For the text-containing cell, return its midpoint in (X, Y) coordinate format. 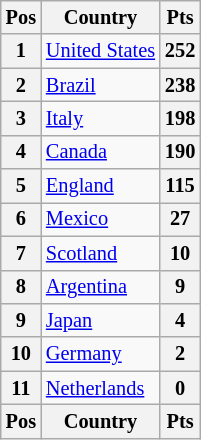
Canada (100, 152)
United States (100, 51)
198 (180, 118)
11 (21, 388)
8 (21, 287)
5 (21, 186)
Mexico (100, 219)
Netherlands (100, 388)
190 (180, 152)
Germany (100, 354)
252 (180, 51)
27 (180, 219)
7 (21, 253)
1 (21, 51)
0 (180, 388)
Scotland (100, 253)
115 (180, 186)
England (100, 186)
Italy (100, 118)
238 (180, 85)
Japan (100, 320)
6 (21, 219)
3 (21, 118)
Argentina (100, 287)
Brazil (100, 85)
